Locate the cell with the specified text and output its (X, Y) center coordinate. 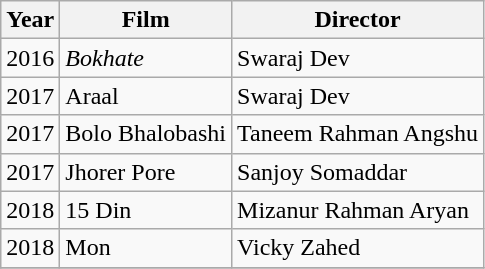
Film (146, 20)
2016 (30, 58)
Jhorer Pore (146, 172)
Bolo Bhalobashi (146, 134)
Director (358, 20)
Araal (146, 96)
Year (30, 20)
Vicky Zahed (358, 248)
Sanjoy Somaddar (358, 172)
Mizanur Rahman Aryan (358, 210)
15 Din (146, 210)
Bokhate (146, 58)
Taneem Rahman Angshu (358, 134)
Mon (146, 248)
